Determine the [X, Y] coordinate at the center of the cell enclosing the given text.  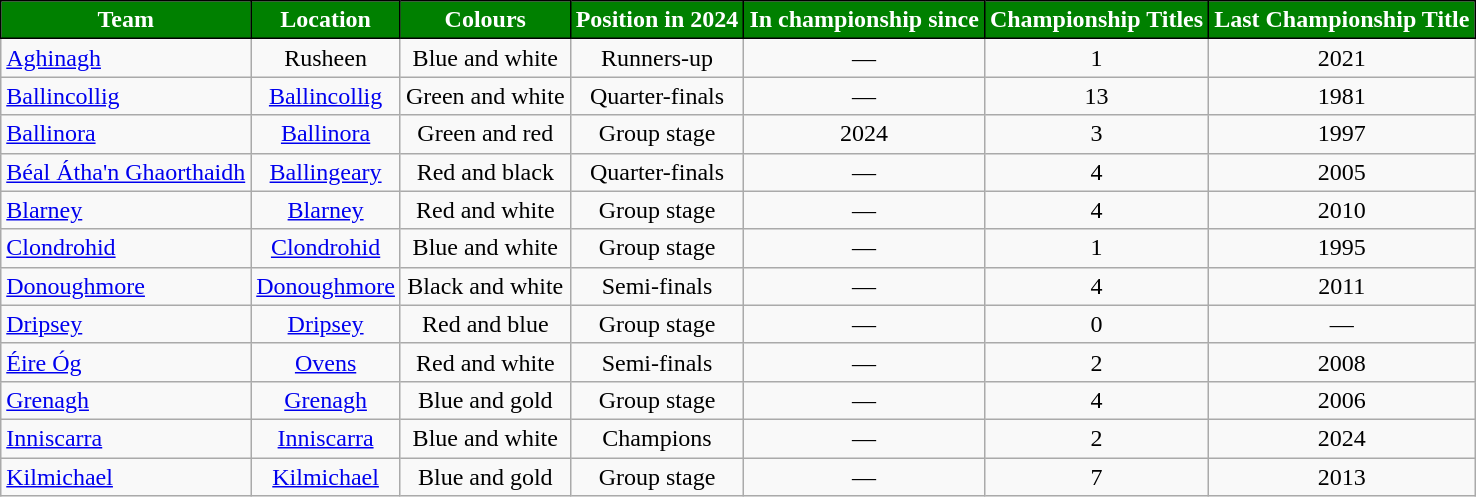
Green and white [485, 96]
In championship since [864, 20]
Champions [657, 438]
Rusheen [326, 58]
Éire Óg [126, 362]
1995 [1342, 248]
Colours [485, 20]
2010 [1342, 210]
Runners-up [657, 58]
Aghinagh [126, 58]
Championship Titles [1096, 20]
2021 [1342, 58]
Red and blue [485, 324]
13 [1096, 96]
1997 [1342, 134]
7 [1096, 477]
Last Championship Title [1342, 20]
2005 [1342, 172]
2006 [1342, 400]
1981 [1342, 96]
Green and red [485, 134]
Black and white [485, 286]
Ballingeary [326, 172]
2011 [1342, 286]
Red and black [485, 172]
Position in 2024 [657, 20]
Béal Átha'n Ghaorthaidh [126, 172]
Ovens [326, 362]
Location [326, 20]
0 [1096, 324]
2008 [1342, 362]
Team [126, 20]
2013 [1342, 477]
3 [1096, 134]
